Locate the cell with the specified text and output its (X, Y) center coordinate. 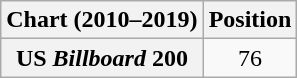
76 (250, 58)
US Billboard 200 (102, 58)
Position (250, 20)
Chart (2010–2019) (102, 20)
